Detect which cell encompasses the target text, then output its (X, Y) center coordinate. 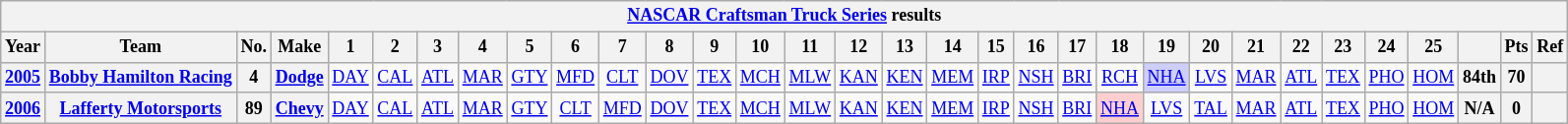
25 (1433, 47)
6 (576, 47)
20 (1211, 47)
TAL (1211, 108)
Team (140, 47)
89 (254, 108)
Pts (1516, 47)
Lafferty Motorsports (140, 108)
12 (858, 47)
11 (809, 47)
1 (350, 47)
No. (254, 47)
Chevy (299, 108)
N/A (1480, 108)
10 (760, 47)
Bobby Hamilton Racing (140, 77)
3 (438, 47)
9 (715, 47)
14 (953, 47)
21 (1256, 47)
15 (996, 47)
24 (1386, 47)
2 (396, 47)
2005 (24, 77)
0 (1516, 108)
18 (1120, 47)
70 (1516, 77)
RCH (1120, 77)
84th (1480, 77)
17 (1077, 47)
NASCAR Craftsman Truck Series results (784, 16)
22 (1301, 47)
Dodge (299, 77)
19 (1166, 47)
23 (1344, 47)
Ref (1550, 47)
13 (905, 47)
Year (24, 47)
8 (669, 47)
2006 (24, 108)
5 (530, 47)
7 (622, 47)
16 (1035, 47)
Make (299, 47)
